Determine the [x, y] coordinate at the center of the cell enclosing the given text.  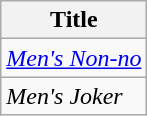
Men's Joker [74, 96]
Title [74, 20]
Men's Non-no [74, 58]
